Capture the cell that displays the provided text and extract its [X, Y] central coordinate. 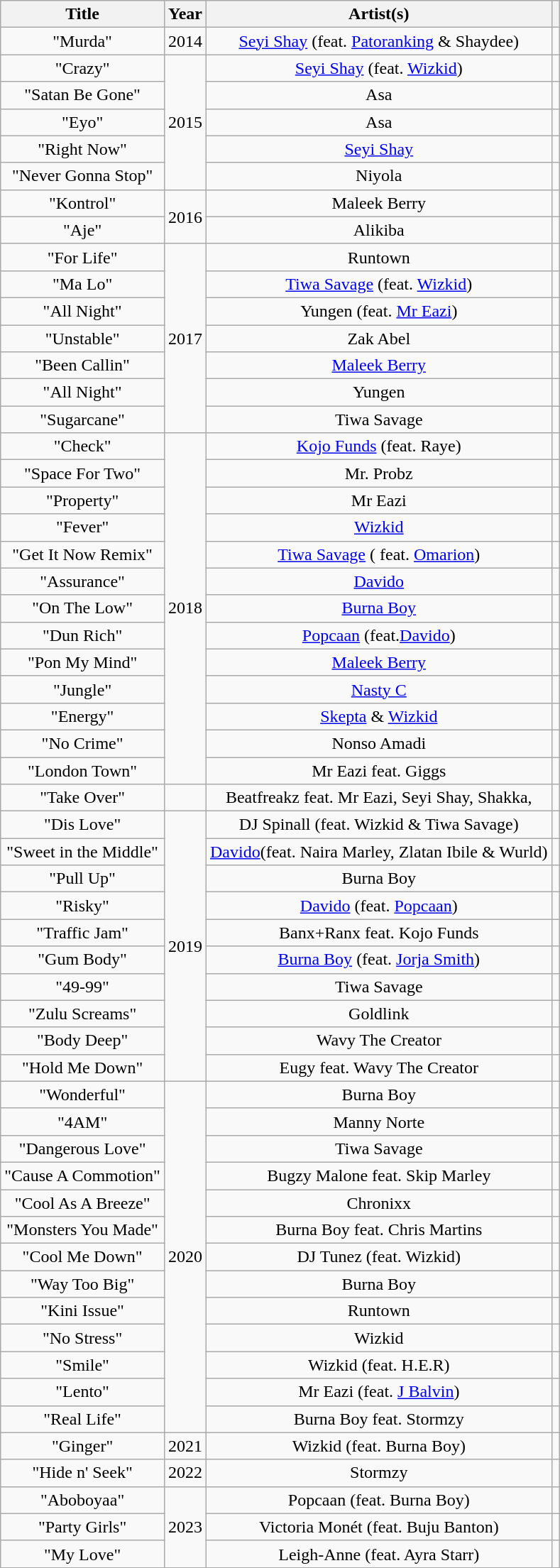
Leigh-Anne (feat. Ayra Starr) [379, 1554]
"On The Low" [82, 608]
"Risky" [82, 906]
Skepta & Wizkid [379, 716]
"No Stress" [82, 1338]
"Fever" [82, 527]
"Cool Me Down" [82, 1257]
"Property" [82, 500]
Mr Eazi (feat. J Balvin) [379, 1392]
Wizkid (feat. Burna Boy) [379, 1446]
Beatfreakz feat. Mr Eazi, Seyi Shay, Shakka, [379, 798]
2015 [185, 122]
"Cause A Commotion" [82, 1175]
Wavy The Creator [379, 1041]
"Get It Now Remix" [82, 554]
Tiwa Savage ( feat. Omarion) [379, 554]
Burna Boy feat. Stormzy [379, 1419]
Yungen [379, 393]
"Right Now" [82, 149]
"Unstable" [82, 339]
"Traffic Jam" [82, 933]
2021 [185, 1446]
Mr. Probz [379, 473]
Davido (feat. Popcaan) [379, 906]
"Zulu Screams" [82, 1014]
"Space For Two" [82, 473]
"My Love" [82, 1554]
Popcaan (feat.Davido) [379, 635]
Kojo Funds (feat. Raye) [379, 446]
2014 [185, 41]
"Aje" [82, 230]
"Eyo" [82, 122]
"Cool As A Breeze" [82, 1203]
Nonso Amadi [379, 743]
"Wonderful" [82, 1095]
"Take Over" [82, 798]
2019 [185, 947]
"Ginger" [82, 1446]
Seyi Shay (feat. Patoranking & Shaydee) [379, 41]
"Never Gonna Stop" [82, 176]
"No Crime" [82, 743]
"Real Life" [82, 1419]
2020 [185, 1256]
2022 [185, 1473]
Popcaan (feat. Burna Boy) [379, 1500]
"Hide n' Seek" [82, 1473]
Davido [379, 581]
Seyi Shay [379, 149]
"Way Too Big" [82, 1284]
"For Life" [82, 257]
Artist(s) [379, 14]
Mr Eazi [379, 500]
"Dangerous Love" [82, 1148]
Burna Boy feat. Chris Martins [379, 1230]
Yungen (feat. Mr Eazi) [379, 311]
"Check" [82, 446]
Goldlink [379, 1014]
2017 [185, 338]
"Gum Body" [82, 960]
"Assurance" [82, 581]
Niyola [379, 176]
Tiwa Savage (feat. Wizkid) [379, 284]
Stormzy [379, 1473]
Seyi Shay (feat. Wizkid) [379, 68]
Eugy feat. Wavy The Creator [379, 1068]
"Been Callin" [82, 366]
DJ Spinall (feat. Wizkid & Tiwa Savage) [379, 825]
Banx+Ranx feat. Kojo Funds [379, 933]
"Smile" [82, 1365]
"4AM" [82, 1122]
"Ma Lo" [82, 284]
Burna Boy (feat. Jorja Smith) [379, 960]
"Pull Up" [82, 879]
"Party Girls" [82, 1527]
Chronixx [379, 1203]
2023 [185, 1527]
"Pon My Mind" [82, 662]
Zak Abel [379, 339]
Year [185, 14]
Manny Norte [379, 1122]
"Sweet in the Middle" [82, 852]
"Murda" [82, 41]
Bugzy Malone feat. Skip Marley [379, 1175]
Davido(feat. Naira Marley, Zlatan Ibile & Wurld) [379, 852]
Nasty C [379, 689]
DJ Tunez (feat. Wizkid) [379, 1257]
"Sugarcane" [82, 420]
"Jungle" [82, 689]
"Kontrol" [82, 203]
"London Town" [82, 770]
"Monsters You Made" [82, 1230]
"Dis Love" [82, 825]
"Hold Me Down" [82, 1068]
Wizkid (feat. H.E.R) [379, 1365]
"Crazy" [82, 68]
Title [82, 14]
"Energy" [82, 716]
2018 [185, 609]
"Dun Rich" [82, 635]
"Body Deep" [82, 1041]
"49-99" [82, 987]
2016 [185, 216]
"Kini Issue" [82, 1311]
"Lento" [82, 1392]
Victoria Monét (feat. Buju Banton) [379, 1527]
Mr Eazi feat. Giggs [379, 770]
Alikiba [379, 230]
"Satan Be Gone" [82, 95]
"Aboboyaa" [82, 1500]
